Detect which cell encompasses the target text, then output its [x, y] center coordinate. 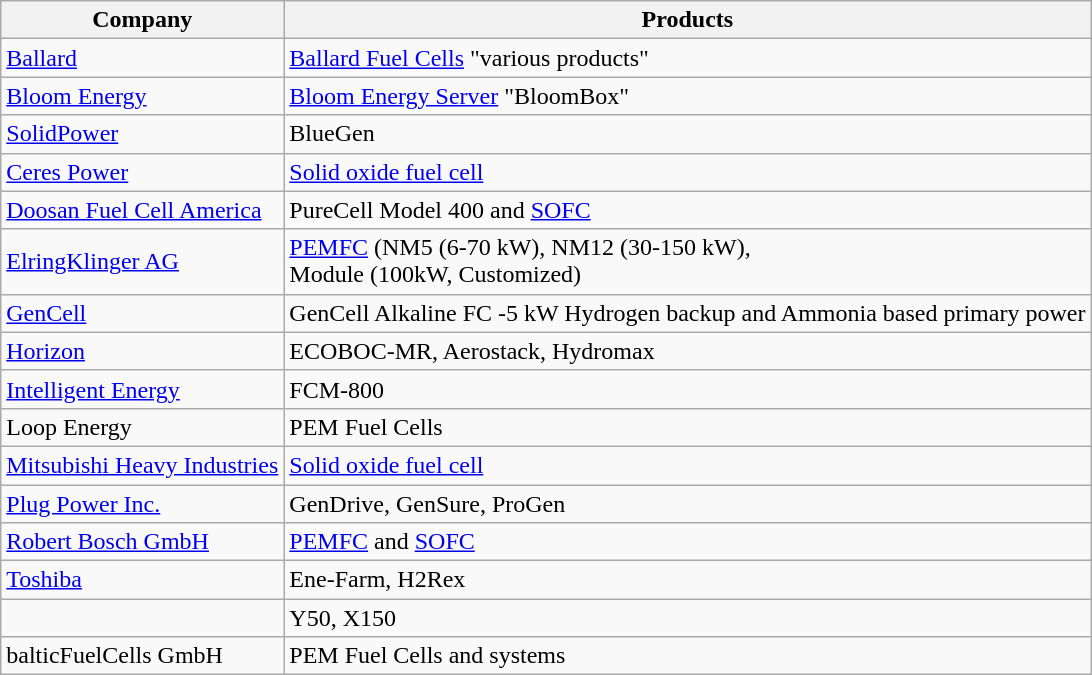
Intelligent Energy [142, 389]
PEMFC and SOFC [688, 542]
PEMFC (NM5 (6-70 kW), NM12 (30-150 kW),Module (100kW, Customized) [688, 262]
Company [142, 20]
PEM Fuel Cells and systems [688, 656]
Doosan Fuel Cell America [142, 210]
Loop Energy [142, 427]
Ballard Fuel Cells "various products" [688, 58]
Bloom Energy Server "BloomBox" [688, 96]
SolidPower [142, 134]
ECOBOC-MR, Aerostack, Hydromax [688, 351]
FCM-800 [688, 389]
Products [688, 20]
Toshiba [142, 580]
Horizon [142, 351]
Ballard [142, 58]
BlueGen [688, 134]
Y50, X150 [688, 618]
GenCell Alkaline FC -5 kW Hydrogen backup and Ammonia based primary power [688, 313]
Bloom Energy [142, 96]
PEM Fuel Cells [688, 427]
Ene-Farm, H2Rex [688, 580]
GenDrive, GenSure, ProGen [688, 503]
GenCell [142, 313]
PureCell Model 400 and SOFC [688, 210]
Plug Power Inc. [142, 503]
balticFuelCells GmbH [142, 656]
Robert Bosch GmbH [142, 542]
ElringKlinger AG [142, 262]
Mitsubishi Heavy Industries [142, 465]
Ceres Power [142, 172]
